Find where the given text appears and provide that cell's center as [x, y] coordinate. 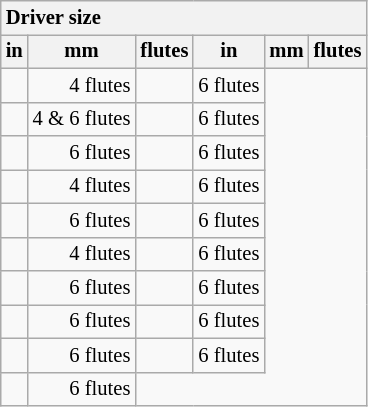
4 & 6 flutes [82, 119]
Driver size [184, 17]
